Scan for the cell matching the given text and deliver its (X, Y) coordinate at center. 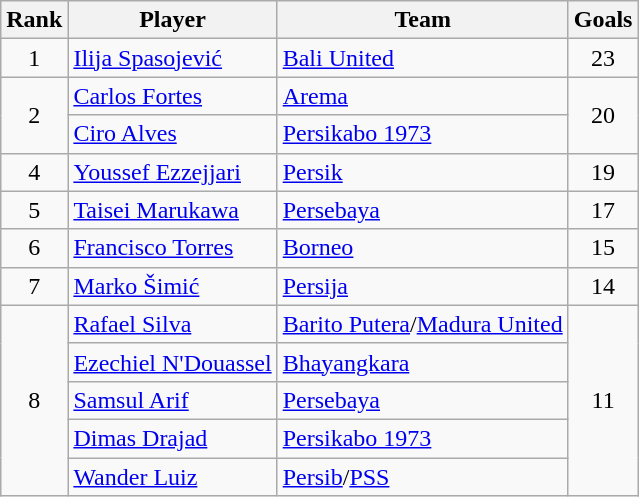
Dimas Drajad (172, 438)
Francisco Torres (172, 248)
Persija (422, 286)
2 (34, 115)
15 (603, 248)
Borneo (422, 248)
14 (603, 286)
Taisei Marukawa (172, 210)
6 (34, 248)
Youssef Ezzejjari (172, 172)
Samsul Arif (172, 400)
Arema (422, 96)
Persik (422, 172)
Carlos Fortes (172, 96)
Rafael Silva (172, 324)
Barito Putera/Madura United (422, 324)
Marko Šimić (172, 286)
4 (34, 172)
Ezechiel N'Douassel (172, 362)
1 (34, 58)
Rank (34, 20)
11 (603, 400)
Ilija Spasojević (172, 58)
5 (34, 210)
Goals (603, 20)
Bhayangkara (422, 362)
23 (603, 58)
17 (603, 210)
Team (422, 20)
Wander Luiz (172, 477)
19 (603, 172)
Bali United (422, 58)
7 (34, 286)
20 (603, 115)
Persib/PSS (422, 477)
Player (172, 20)
Ciro Alves (172, 134)
8 (34, 400)
